From the cell containing the given text, extract its center point as [x, y] coordinate. 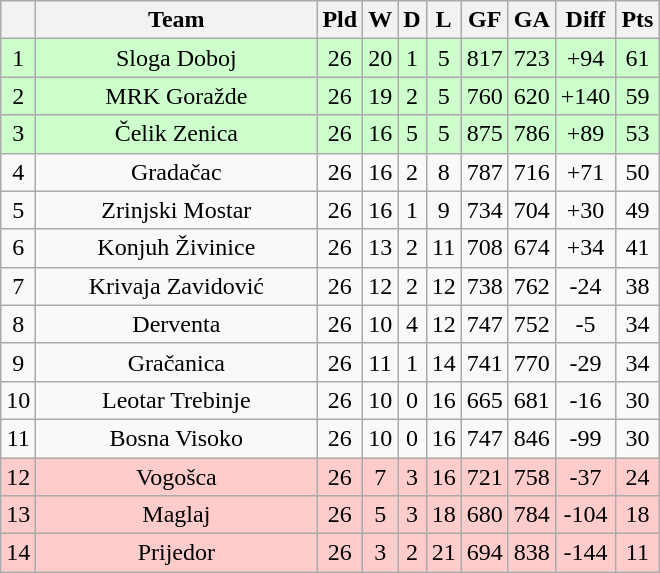
24 [638, 477]
741 [484, 362]
665 [484, 400]
723 [532, 58]
Sloga Doboj [176, 58]
GA [532, 20]
Derventa [176, 324]
752 [532, 324]
Zrinjski Mostar [176, 210]
758 [532, 477]
6 [18, 248]
38 [638, 286]
Team [176, 20]
Prijedor [176, 553]
53 [638, 134]
784 [532, 515]
59 [638, 96]
Vogošca [176, 477]
Gračanica [176, 362]
+94 [586, 58]
+89 [586, 134]
Leotar Trebinje [176, 400]
-24 [586, 286]
61 [638, 58]
838 [532, 553]
Konjuh Živinice [176, 248]
760 [484, 96]
50 [638, 172]
786 [532, 134]
D [412, 20]
680 [484, 515]
875 [484, 134]
-5 [586, 324]
721 [484, 477]
Pts [638, 20]
MRK Goražde [176, 96]
+71 [586, 172]
-104 [586, 515]
Krivaja Zavidović [176, 286]
734 [484, 210]
-99 [586, 438]
Pld [340, 20]
-37 [586, 477]
817 [484, 58]
787 [484, 172]
19 [380, 96]
704 [532, 210]
846 [532, 438]
Bosna Visoko [176, 438]
620 [532, 96]
-29 [586, 362]
-16 [586, 400]
770 [532, 362]
674 [532, 248]
694 [484, 553]
L [444, 20]
49 [638, 210]
Čelik Zenica [176, 134]
716 [532, 172]
708 [484, 248]
21 [444, 553]
W [380, 20]
+140 [586, 96]
20 [380, 58]
681 [532, 400]
-144 [586, 553]
762 [532, 286]
41 [638, 248]
GF [484, 20]
+30 [586, 210]
Diff [586, 20]
738 [484, 286]
+34 [586, 248]
Gradačac [176, 172]
Maglaj [176, 515]
